Output the (x, y) coordinate of the center of the cell containing the given text.  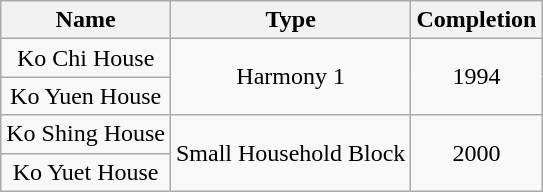
Completion (476, 20)
Ko Chi House (86, 58)
Ko Shing House (86, 134)
1994 (476, 77)
Ko Yuet House (86, 172)
Ko Yuen House (86, 96)
Harmony 1 (290, 77)
2000 (476, 153)
Type (290, 20)
Name (86, 20)
Small Household Block (290, 153)
